Identify which cell holds the provided text, then report its [X, Y] central coordinate. 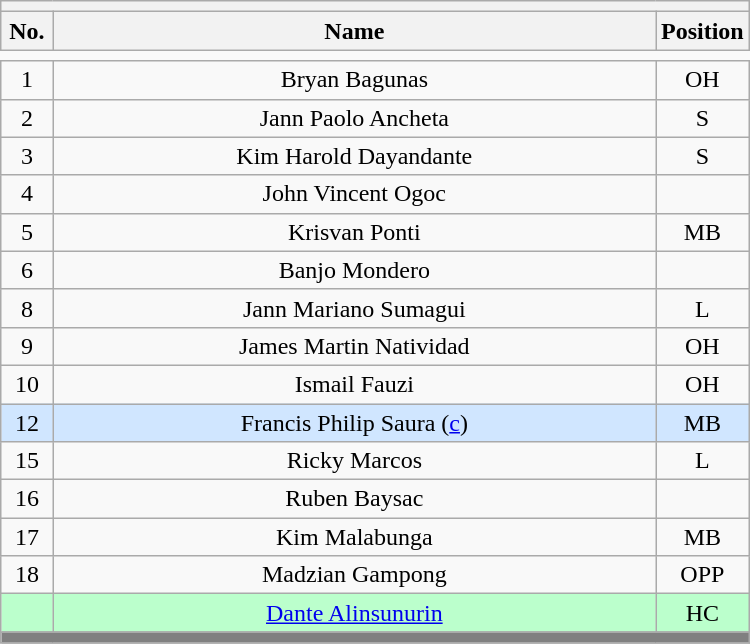
4 [27, 194]
Ruben Baysac [354, 499]
10 [27, 384]
Kim Malabunga [354, 537]
Jann Paolo Ancheta [354, 118]
Name [354, 31]
17 [27, 537]
Position [703, 31]
2 [27, 118]
Krisvan Ponti [354, 232]
3 [27, 156]
John Vincent Ogoc [354, 194]
Kim Harold Dayandante [354, 156]
8 [27, 308]
Madzian Gampong [354, 575]
18 [27, 575]
No. [27, 31]
OPP [703, 575]
Bryan Bagunas [354, 80]
16 [27, 499]
Dante Alinsunurin [354, 613]
Banjo Mondero [354, 270]
James Martin Natividad [354, 346]
Ismail Fauzi [354, 384]
Francis Philip Saura (c) [354, 423]
12 [27, 423]
Ricky Marcos [354, 461]
1 [27, 80]
15 [27, 461]
5 [27, 232]
9 [27, 346]
6 [27, 270]
HC [703, 613]
Jann Mariano Sumagui [354, 308]
